Find where the given text appears and provide that cell's center as (x, y) coordinate. 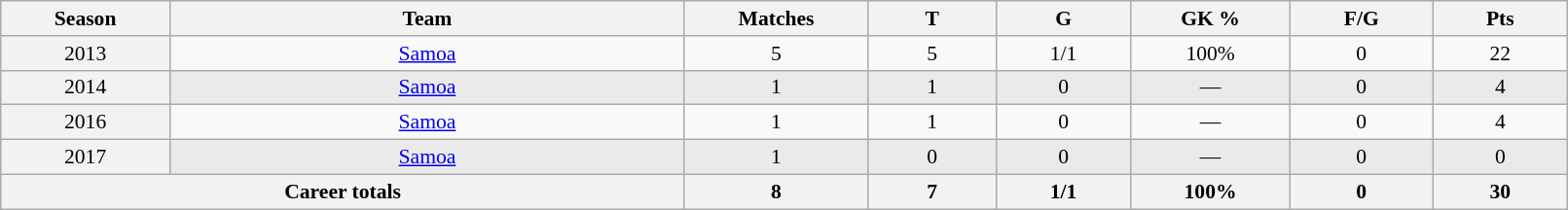
22 (1501, 53)
2016 (86, 122)
G (1064, 18)
2017 (86, 157)
F/G (1362, 18)
30 (1501, 192)
GK % (1210, 18)
7 (932, 192)
Season (86, 18)
Career totals (343, 192)
Team (426, 18)
Matches (776, 18)
T (932, 18)
8 (776, 192)
2014 (86, 87)
Pts (1501, 18)
2013 (86, 53)
